Return [x, y] of the center of cell containing provided text 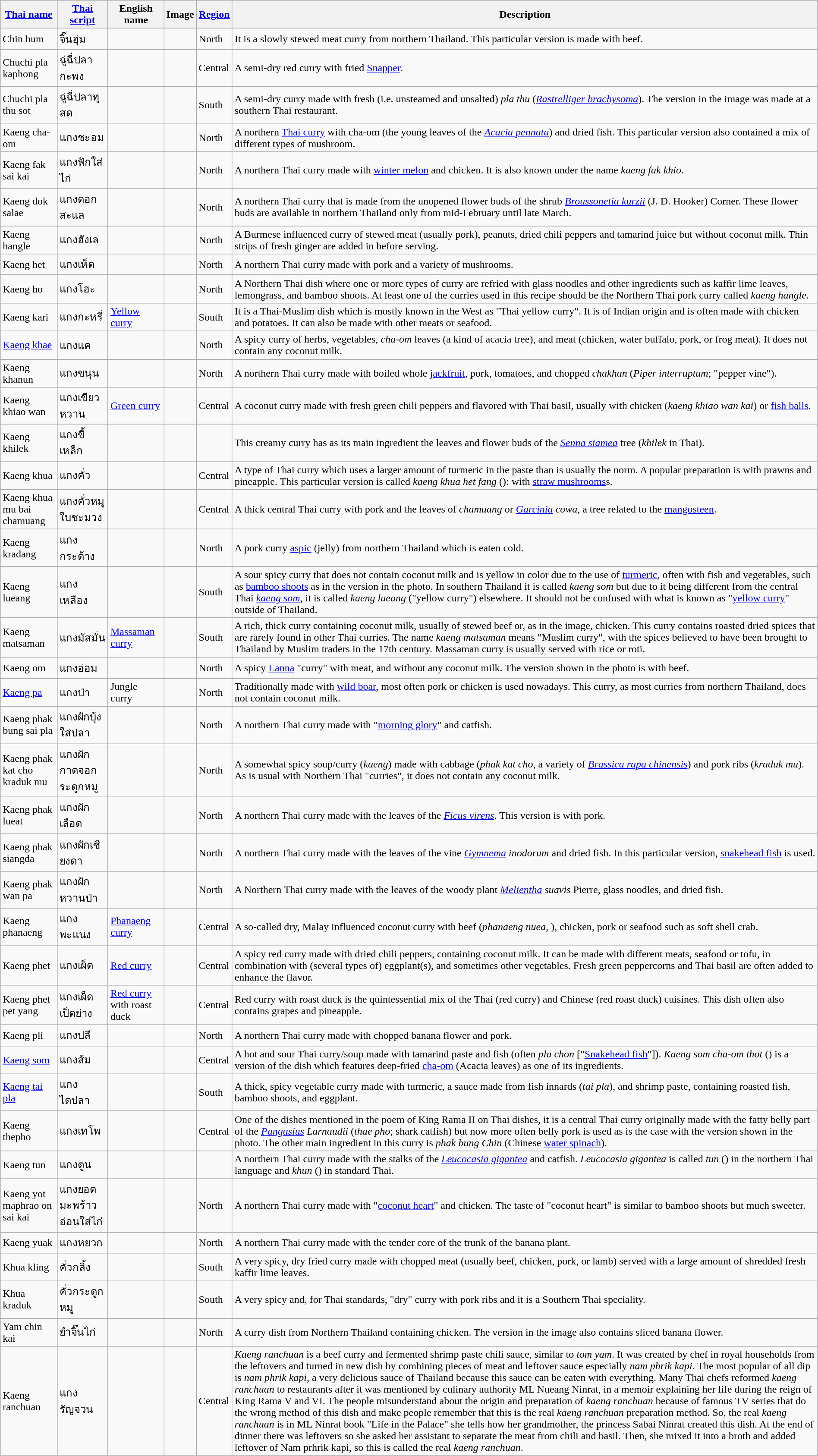
แกงกระด้าง [82, 548]
Kaeng phet pet yang [29, 1005]
Chin hum [29, 39]
Kaeng het [29, 265]
Image [180, 15]
แกงผักหวานป่า [82, 890]
A northern Thai curry made with the leaves of the vine Gymnema inodorum and dried fish. In this particular version, snakehead fish is used. [525, 852]
แกงป่า [82, 693]
Kaeng phak kat cho kraduk mu [29, 770]
Yam chin kai [29, 1332]
A northern Thai curry made with boiled whole jackfruit, pork, tomatoes, and chopped chakhan (Piper interruptum; "pepper vine"). [525, 373]
Kaeng som [29, 1060]
แกงเขียวหวาน [82, 406]
Kaeng phak bung sai pla [29, 725]
Thai name [29, 15]
Phanaeng curry [136, 927]
A coconut curry made with fresh green chili peppers and flavored with Thai basil, usually with chicken (kaeng khiao wan kai) or fish balls. [525, 406]
Khua kling [29, 1267]
Region [214, 15]
แกงขี้เหล็ก [82, 443]
Kaeng pa [29, 693]
แกงขนุน [82, 373]
Kaeng kradang [29, 548]
Kaeng phak wan pa [29, 890]
Yellow curry [136, 317]
Green curry [136, 406]
Kaeng khua mu bai chamuang [29, 509]
It is a slowly stewed meat curry from northern Thailand. This particular version is made with beef. [525, 39]
A thick central Thai curry with pork and the leaves of chamuang or Garcinia cowa, a tree related to the mangosteen. [525, 509]
แกงหยวก [82, 1242]
Kaeng om [29, 668]
Kaeng yuak [29, 1242]
Massaman curry [136, 638]
แกงกะหรี่ [82, 317]
Kaeng yot maphrao on sai kai [29, 1205]
แกงฟักใส่ไก่ [82, 170]
A northern Thai curry made with "coconut heart" and chicken. The taste of "coconut heart" is similar to bamboo shoots but much sweeter. [525, 1205]
แกงผักเซียงดา [82, 852]
แกงส้ม [82, 1060]
Red curry [136, 965]
Red curry with roast duck [136, 1005]
Kaeng hangle [29, 240]
Kaeng fak sai kai [29, 170]
แกงฮังเล [82, 240]
ฉู่ฉี่ปลาทูสด [82, 105]
Kaeng dok salae [29, 208]
แกงปลี [82, 1035]
A northern Thai curry made with the tender core of the trunk of the banana plant. [525, 1242]
A very spicy and, for Thai standards, "dry" curry with pork ribs and it is a Southern Thai speciality. [525, 1300]
Chuchi pla kaphong [29, 68]
แกงเห็ด [82, 265]
Kaeng lueang [29, 592]
A spicy Lanna "curry" with meat, and without any coconut milk. The version shown in the photo is with beef. [525, 668]
Chuchi pla thu sot [29, 105]
แกงมัสมั่น [82, 638]
Kaeng pli [29, 1035]
คั่วกลิ้ง [82, 1267]
A northern Thai curry made with chopped banana flower and pork. [525, 1035]
Khua kraduk [29, 1300]
A northern Thai curry made with the leaves of the Ficus virens. This version is with pork. [525, 815]
Kaeng ho [29, 289]
แกงคั่วหมูใบชะมวง [82, 509]
Kaeng phanaeng [29, 927]
ยำจิ๊นไก่ [82, 1332]
Kaeng khanun [29, 373]
แกงผักบุ้งใส่ปลา [82, 725]
แกงชะอม [82, 137]
A northern Thai curry made with winter melon and chicken. It is also known under the name kaeng fak khio. [525, 170]
Kaeng matsaman [29, 638]
English name [136, 15]
ฉู่ฉี่ปลากะพง [82, 68]
Kaeng cha-om [29, 137]
แกงเหลือง [82, 592]
Kaeng ranchuan [29, 1401]
Kaeng khiao wan [29, 406]
แกงคั่ว [82, 475]
แกงเทโพ [82, 1131]
Kaeng khua [29, 475]
แกงผักเลือด [82, 815]
คั่วกระดูกหมู [82, 1300]
แกงอ่อม [82, 668]
Kaeng phak siangda [29, 852]
แกงไตปลา [82, 1092]
Kaeng kari [29, 317]
จิ๊นฮุ่ม [82, 39]
Thai script [82, 15]
แกงผักกาดจอกระดูกหมู [82, 770]
Kaeng khae [29, 345]
A northern Thai curry made with pork and a variety of mushrooms. [525, 265]
Kaeng tai pla [29, 1092]
แกงแค [82, 345]
A so-called dry, Malay influenced coconut curry with beef (phanaeng nuea, ), chicken, pork or seafood such as soft shell crab. [525, 927]
แกงเผ็ดเป็ดย่าง [82, 1005]
Kaeng phet [29, 965]
แกงพะแนง [82, 927]
Kaeng phak lueat [29, 815]
A northern Thai curry made with "morning glory" and catfish. [525, 725]
แกงตูน [82, 1165]
This creamy curry has as its main ingredient the leaves and flower buds of the Senna siamea tree (khilek in Thai). [525, 443]
แกงรัญจวน [82, 1401]
Jungle curry [136, 693]
A pork curry aspic (jelly) from northern Thailand which is eaten cold. [525, 548]
A Northern Thai curry made with the leaves of the woody plant Melientha suavis Pierre, glass noodles, and dried fish. [525, 890]
แกงเผ็ด [82, 965]
A curry dish from Northern Thailand containing chicken. The version in the image also contains sliced banana flower. [525, 1332]
Description [525, 15]
Kaeng khilek [29, 443]
Kaeng tun [29, 1165]
แกงยอดมะพร้าวอ่อนใส่ไก่ [82, 1205]
Kaeng thepho [29, 1131]
แกงดอกสะแล [82, 208]
แกงโฮะ [82, 289]
A semi-dry red curry with fried Snapper. [525, 68]
